Detect which cell encompasses the target text, then output its [X, Y] center coordinate. 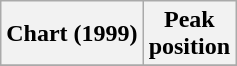
Peakposition [189, 34]
Chart (1999) [72, 34]
